Search for the cell housing the specified text and yield its [x, y] center coordinate. 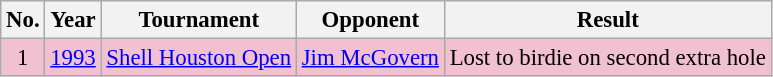
Result [608, 20]
Tournament [198, 20]
No. [23, 20]
Shell Houston Open [198, 58]
Year [73, 20]
Jim McGovern [370, 58]
Opponent [370, 20]
1993 [73, 58]
1 [23, 58]
Lost to birdie on second extra hole [608, 58]
